Pinpoint the cell where the given text exists, returning its (x, y) midpoint coordinate. 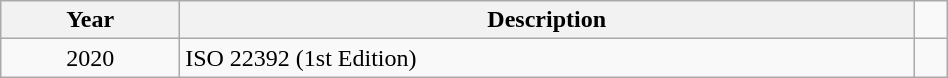
Description (547, 20)
ISO 22392 (1st Edition) (547, 58)
2020 (90, 58)
Year (90, 20)
